Capture the cell that displays the provided text and extract its (X, Y) central coordinate. 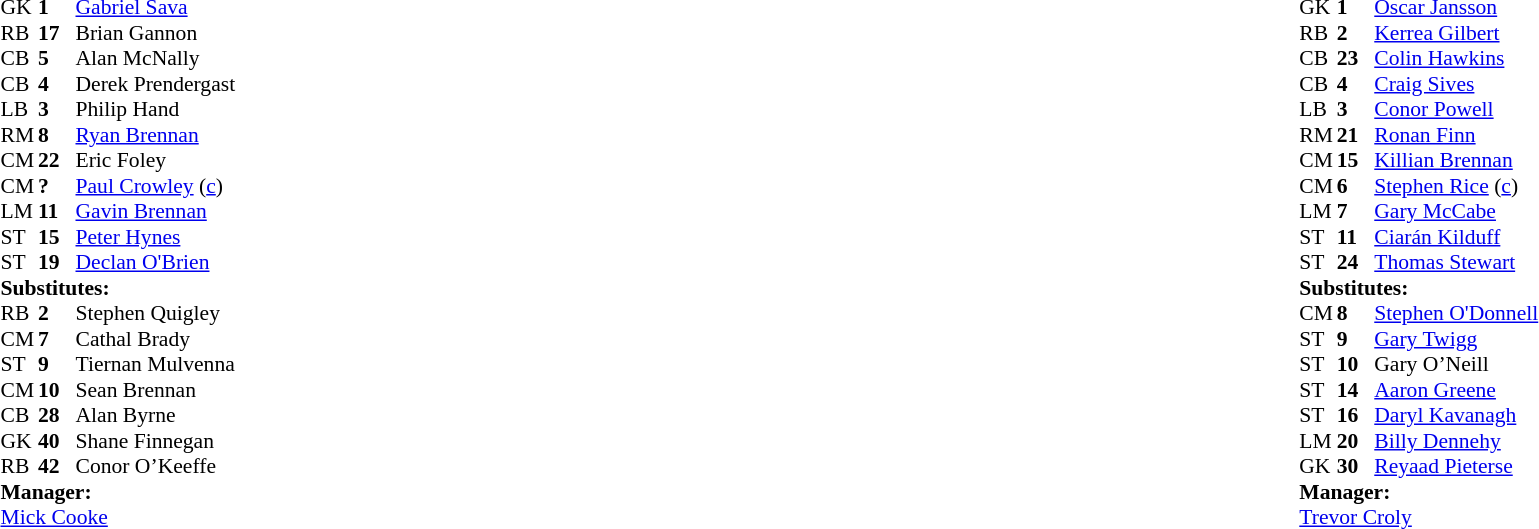
Ciarán Kilduff (1456, 237)
28 (57, 415)
Gary McCabe (1456, 211)
? (57, 186)
24 (1356, 263)
Derek Prendergast (156, 84)
Ronan Finn (1456, 135)
Colin Hawkins (1456, 59)
Reyaad Pieterse (1456, 467)
Craig Sives (1456, 84)
Gary O’Neill (1456, 365)
17 (57, 33)
Alan McNally (156, 59)
20 (1356, 441)
23 (1356, 59)
Gary Twigg (1456, 339)
Shane Finnegan (156, 441)
Gavin Brennan (156, 211)
Conor O’Keeffe (156, 467)
Peter Hynes (156, 237)
40 (57, 441)
Brian Gannon (156, 33)
Cathal Brady (156, 339)
Declan O'Brien (156, 263)
22 (57, 161)
19 (57, 263)
Stephen Quigley (156, 313)
Eric Foley (156, 161)
Philip Hand (156, 109)
5 (57, 59)
Ryan Brennan (156, 135)
Conor Powell (1456, 109)
6 (1356, 186)
42 (57, 467)
Sean Brennan (156, 390)
Stephen O'Donnell (1456, 313)
Billy Dennehy (1456, 441)
Tiernan Mulvenna (156, 365)
21 (1356, 135)
Killian Brennan (1456, 161)
Alan Byrne (156, 415)
Stephen Rice (c) (1456, 186)
Daryl Kavanagh (1456, 415)
Paul Crowley (c) (156, 186)
30 (1356, 467)
Aaron Greene (1456, 390)
16 (1356, 415)
Kerrea Gilbert (1456, 33)
14 (1356, 390)
Thomas Stewart (1456, 263)
